Find where the given text appears and provide that cell's center as (X, Y) coordinate. 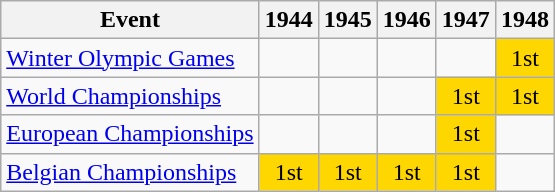
1944 (288, 20)
1946 (406, 20)
World Championships (130, 96)
European Championships (130, 134)
Event (130, 20)
1948 (524, 20)
1947 (466, 20)
Winter Olympic Games (130, 58)
Belgian Championships (130, 172)
1945 (348, 20)
